Provide the [X, Y] coordinate of the cell's center where the given text is located.  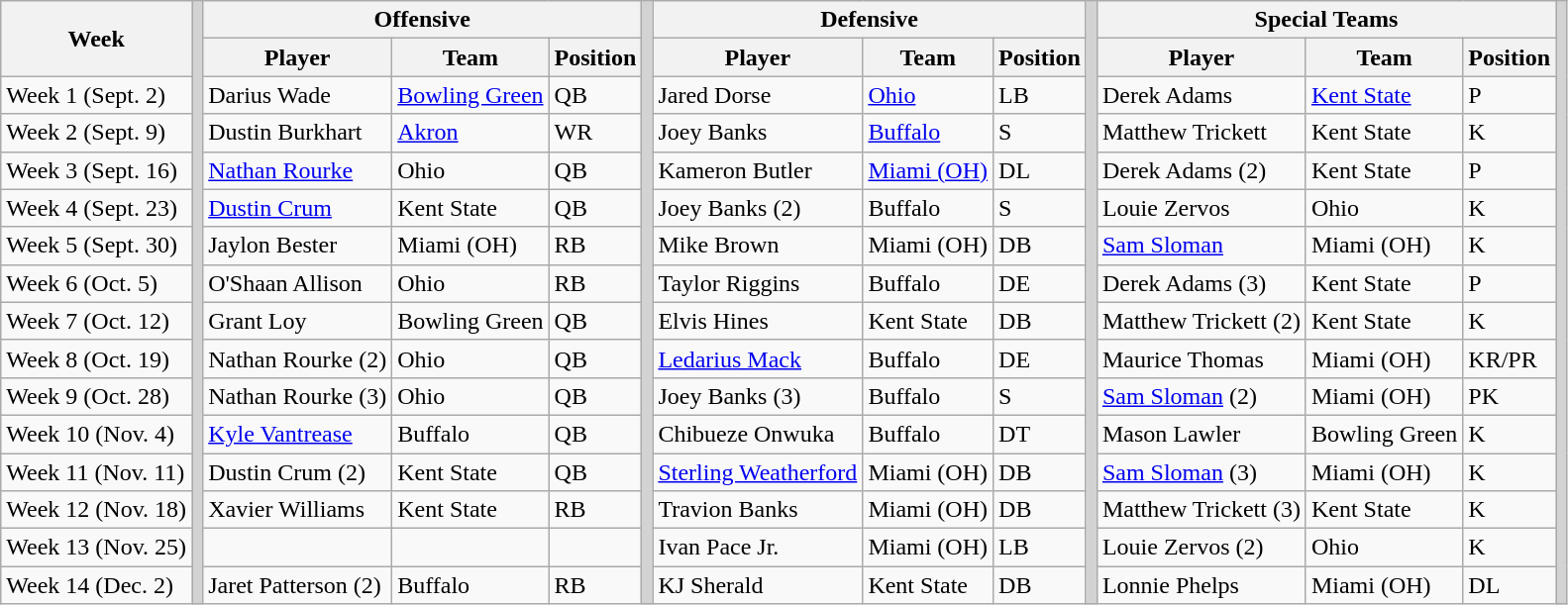
Xavier Williams [297, 510]
Matthew Trickett (3) [1201, 510]
Jared Dorse [758, 95]
Week 13 (Nov. 25) [97, 548]
Offensive [422, 20]
Week 5 (Sept. 30) [97, 246]
Kameron Butler [758, 170]
Week 10 (Nov. 4) [97, 434]
KR/PR [1510, 358]
Matthew Trickett [1201, 133]
Week 6 (Oct. 5) [97, 283]
Jaylon Bester [297, 246]
Kyle Vantrease [297, 434]
Week 2 (Sept. 9) [97, 133]
Louie Zervos (2) [1201, 548]
Special Teams [1325, 20]
Week 8 (Oct. 19) [97, 358]
Darius Wade [297, 95]
Ledarius Mack [758, 358]
Grant Loy [297, 321]
Sam Sloman [1201, 246]
Sam Sloman (2) [1201, 396]
Joey Banks (2) [758, 208]
Derek Adams (2) [1201, 170]
Week 7 (Oct. 12) [97, 321]
Travion Banks [758, 510]
Nathan Rourke (3) [297, 396]
Lonnie Phelps [1201, 585]
Sterling Weatherford [758, 472]
Nathan Rourke [297, 170]
Ivan Pace Jr. [758, 548]
Dustin Crum (2) [297, 472]
Taylor Riggins [758, 283]
Defensive [870, 20]
Dustin Crum [297, 208]
Derek Adams (3) [1201, 283]
Week 3 (Sept. 16) [97, 170]
Joey Banks (3) [758, 396]
O'Shaan Allison [297, 283]
Week [97, 39]
Matthew Trickett (2) [1201, 321]
Sam Sloman (3) [1201, 472]
Mason Lawler [1201, 434]
Elvis Hines [758, 321]
Week 9 (Oct. 28) [97, 396]
Maurice Thomas [1201, 358]
Derek Adams [1201, 95]
Week 11 (Nov. 11) [97, 472]
DT [1040, 434]
Louie Zervos [1201, 208]
Joey Banks [758, 133]
Akron [470, 133]
Week 14 (Dec. 2) [97, 585]
Week 12 (Nov. 18) [97, 510]
Jaret Patterson (2) [297, 585]
Nathan Rourke (2) [297, 358]
Mike Brown [758, 246]
Chibueze Onwuka [758, 434]
Week 1 (Sept. 2) [97, 95]
KJ Sherald [758, 585]
Week 4 (Sept. 23) [97, 208]
WR [595, 133]
Dustin Burkhart [297, 133]
PK [1510, 396]
